Pinpoint the cell where the given text exists, returning its (X, Y) midpoint coordinate. 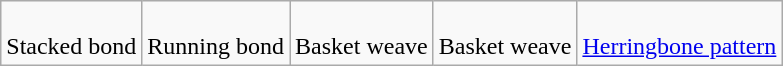
Herringbone pattern (680, 34)
Stacked bond (72, 34)
Running bond (216, 34)
